Extract the [X, Y] coordinate from the center of the cell holding the provided text.  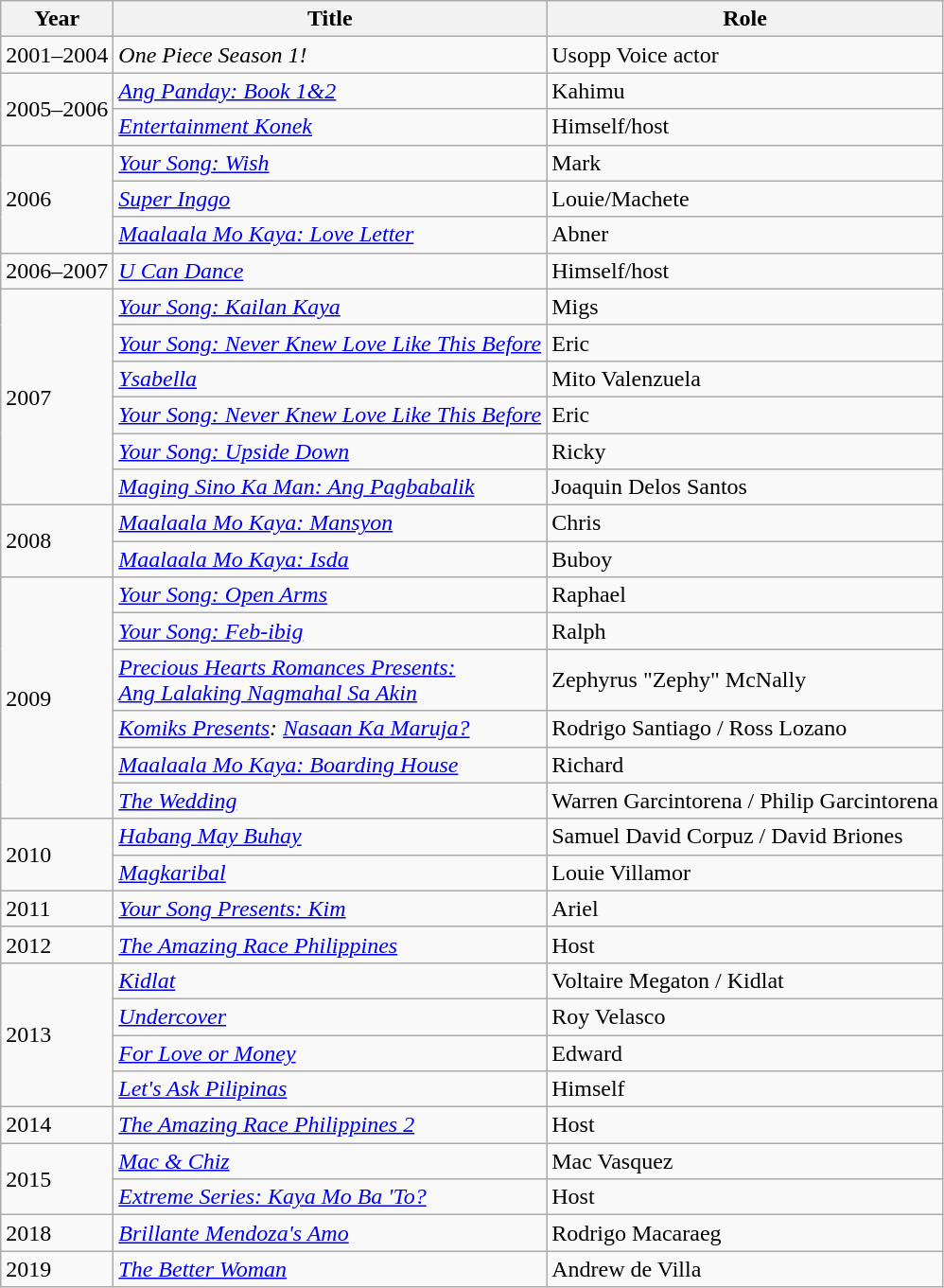
Raphael [745, 595]
Maalaala Mo Kaya: Love Letter [330, 235]
One Piece Season 1! [330, 55]
Mac & Chiz [330, 1161]
Your Song Presents: Kim [330, 909]
Your Song: Feb-ibig [330, 631]
Abner [745, 235]
Habang May Buhay [330, 837]
2006–2007 [57, 271]
For Love or Money [330, 1053]
Usopp Voice actor [745, 55]
Maalaala Mo Kaya: Mansyon [330, 523]
Ysabella [330, 379]
Kidlat [330, 980]
2009 [57, 698]
Joaquin Delos Santos [745, 487]
Ariel [745, 909]
Extreme Series: Kaya Mo Ba 'To? [330, 1197]
Title [330, 19]
Kahimu [745, 91]
The Better Woman [330, 1269]
Ralph [745, 631]
2012 [57, 944]
The Amazing Race Philippines 2 [330, 1125]
Rodrigo Santiago / Ross Lozano [745, 729]
Your Song: Kailan Kaya [330, 307]
Warren Garcintorena / Philip Garcintorena [745, 801]
Undercover [330, 1016]
Andrew de Villa [745, 1269]
Mito Valenzuela [745, 379]
Entertainment Konek [330, 127]
2008 [57, 541]
2019 [57, 1269]
Voltaire Megaton / Kidlat [745, 980]
Ricky [745, 451]
U Can Dance [330, 271]
Buboy [745, 559]
2010 [57, 855]
Louie Villamor [745, 873]
Mac Vasquez [745, 1161]
2018 [57, 1233]
2001–2004 [57, 55]
Maging Sino Ka Man: Ang Pagbabalik [330, 487]
Louie/Machete [745, 199]
2014 [57, 1125]
Richard [745, 765]
2011 [57, 909]
The Wedding [330, 801]
Super Inggo [330, 199]
Zephyrus "Zephy" McNally [745, 679]
Let's Ask Pilipinas [330, 1089]
Precious Hearts Romances Presents:Ang Lalaking Nagmahal Sa Akin [330, 679]
Himself [745, 1089]
2005–2006 [57, 109]
Maalaala Mo Kaya: Boarding House [330, 765]
Rodrigo Macaraeg [745, 1233]
Brillante Mendoza's Amo [330, 1233]
Mark [745, 163]
Maalaala Mo Kaya: Isda [330, 559]
2013 [57, 1034]
Year [57, 19]
2007 [57, 397]
Your Song: Upside Down [330, 451]
2015 [57, 1179]
2006 [57, 199]
Your Song: Open Arms [330, 595]
Magkaribal [330, 873]
Komiks Presents: Nasaan Ka Maruja? [330, 729]
Chris [745, 523]
Ang Panday: Book 1&2 [330, 91]
Samuel David Corpuz / David Briones [745, 837]
Your Song: Wish [330, 163]
Edward [745, 1053]
Role [745, 19]
Roy Velasco [745, 1016]
The Amazing Race Philippines [330, 944]
Migs [745, 307]
